Find where the given text appears and provide that cell's center as [x, y] coordinate. 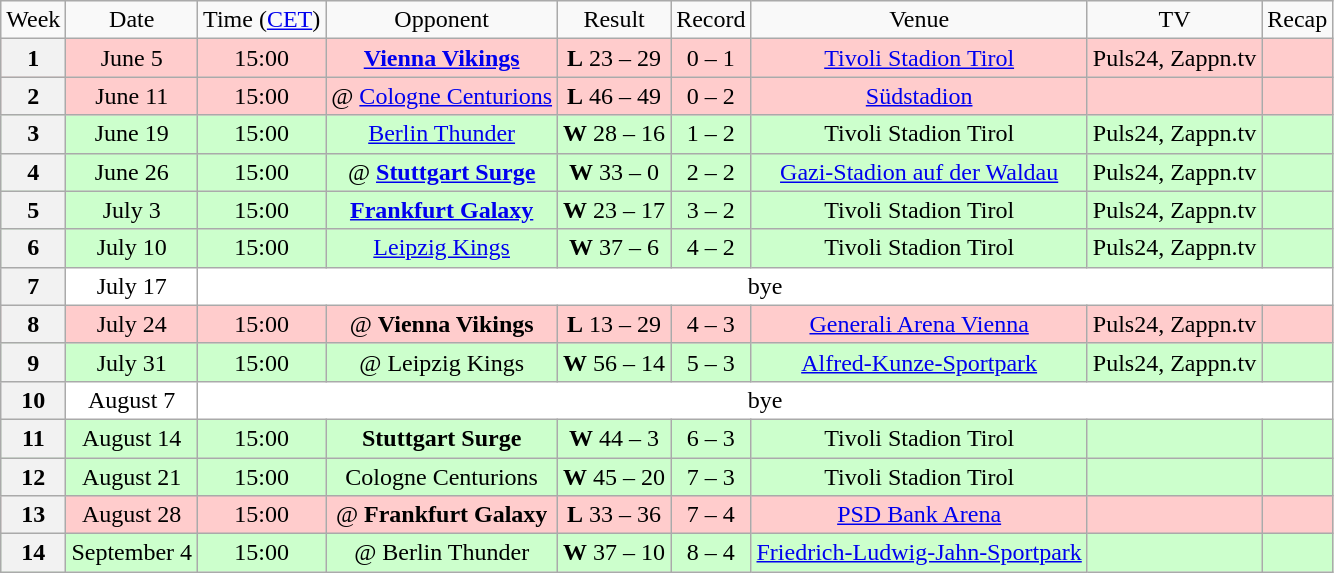
3 [34, 134]
L 23 – 29 [614, 58]
6 – 3 [711, 438]
Friedrich-Ludwig-Jahn-Sportpark [919, 553]
PSD Bank Arena [919, 515]
2 [34, 96]
4 – 2 [711, 248]
3 – 2 [711, 210]
0 – 1 [711, 58]
@ Stuttgart Surge [442, 172]
TV [1174, 20]
6 [34, 248]
W 23 – 17 [614, 210]
July 31 [132, 362]
11 [34, 438]
Recap [1298, 20]
W 44 – 3 [614, 438]
July 17 [132, 286]
5 – 3 [711, 362]
0 – 2 [711, 96]
Leipzig Kings [442, 248]
7 – 4 [711, 515]
August 28 [132, 515]
13 [34, 515]
June 19 [132, 134]
7 [34, 286]
7 – 3 [711, 477]
1 – 2 [711, 134]
2 – 2 [711, 172]
Time (CET) [262, 20]
June 26 [132, 172]
July 3 [132, 210]
Südstadion [919, 96]
4 – 3 [711, 324]
W 45 – 20 [614, 477]
Venue [919, 20]
Alfred-Kunze-Sportpark [919, 362]
Cologne Centurions [442, 477]
Berlin Thunder [442, 134]
Result [614, 20]
12 [34, 477]
July 24 [132, 324]
L 13 – 29 [614, 324]
5 [34, 210]
Week [34, 20]
@ Cologne Centurions [442, 96]
Frankfurt Galaxy [442, 210]
September 4 [132, 553]
@ Leipzig Kings [442, 362]
Gazi-Stadion auf der Waldau [919, 172]
8 [34, 324]
10 [34, 400]
4 [34, 172]
@ Vienna Vikings [442, 324]
L 46 – 49 [614, 96]
Vienna Vikings [442, 58]
14 [34, 553]
W 37 – 6 [614, 248]
August 21 [132, 477]
Date [132, 20]
Stuttgart Surge [442, 438]
June 5 [132, 58]
1 [34, 58]
@ Frankfurt Galaxy [442, 515]
W 37 – 10 [614, 553]
July 10 [132, 248]
9 [34, 362]
Generali Arena Vienna [919, 324]
W 56 – 14 [614, 362]
Record [711, 20]
L 33 – 36 [614, 515]
Opponent [442, 20]
8 – 4 [711, 553]
@ Berlin Thunder [442, 553]
August 14 [132, 438]
W 33 – 0 [614, 172]
W 28 – 16 [614, 134]
June 11 [132, 96]
August 7 [132, 400]
